From the cell containing the given text, extract its center point as (X, Y) coordinate. 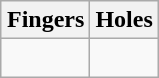
Fingers (45, 20)
Holes (124, 20)
